Pinpoint the cell where the given text exists, returning its [X, Y] midpoint coordinate. 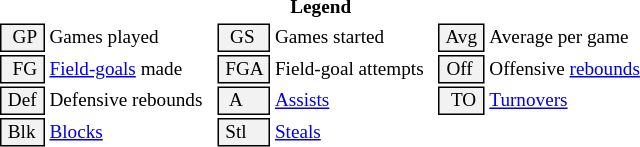
Field-goals made [131, 69]
Stl [244, 132]
Field-goal attempts [354, 69]
FGA [244, 69]
Avg [462, 38]
Games played [131, 38]
TO [462, 100]
Assists [354, 100]
Off [462, 69]
A [244, 100]
Blk [22, 132]
Games started [354, 38]
FG [22, 69]
GS [244, 38]
Def [22, 100]
Defensive rebounds [131, 100]
Blocks [131, 132]
GP [22, 38]
Steals [354, 132]
